Return [x, y] of the center of cell containing provided text 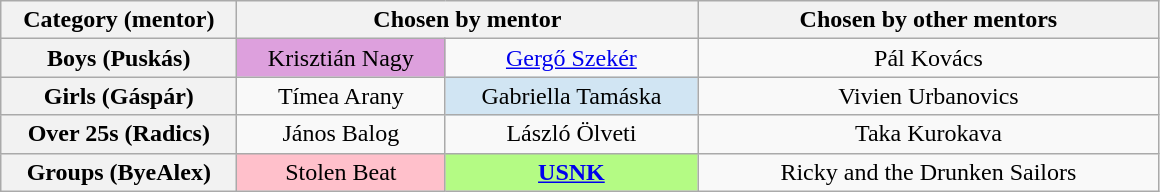
USNK [572, 172]
Gabriella Tamáska [572, 96]
Taka Kurokava [928, 134]
Gergő Szekér [572, 58]
Tímea Arany [341, 96]
Ricky and the Drunken Sailors [928, 172]
Over 25s (Radics) [119, 134]
Chosen by other mentors [928, 20]
Vivien Urbanovics [928, 96]
Category (mentor) [119, 20]
Chosen by mentor [468, 20]
Boys (Puskás) [119, 58]
Stolen Beat [341, 172]
Pál Kovács [928, 58]
Girls (Gáspár) [119, 96]
Krisztián Nagy [341, 58]
László Ölveti [572, 134]
Groups (ByeAlex) [119, 172]
János Balog [341, 134]
